Determine the [x, y] coordinate at the center of the cell enclosing the given text.  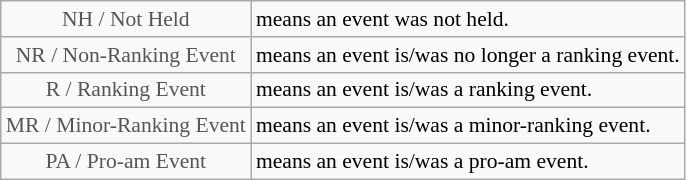
NR / Non-Ranking Event [126, 55]
means an event is/was a minor-ranking event. [468, 126]
PA / Pro-am Event [126, 162]
R / Ranking Event [126, 90]
MR / Minor-Ranking Event [126, 126]
means an event is/was no longer a ranking event. [468, 55]
means an event is/was a pro-am event. [468, 162]
NH / Not Held [126, 19]
means an event is/was a ranking event. [468, 90]
means an event was not held. [468, 19]
